From the cell containing the given text, extract its center point as [X, Y] coordinate. 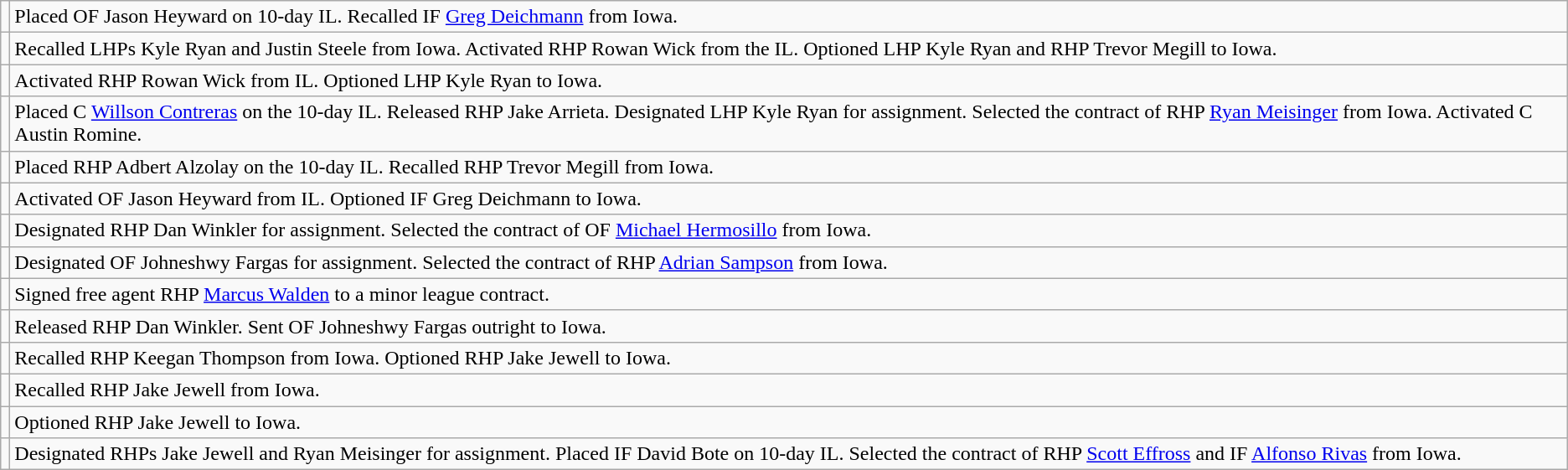
Optioned RHP Jake Jewell to Iowa. [789, 421]
Activated OF Jason Heyward from IL. Optioned IF Greg Deichmann to Iowa. [789, 199]
Signed free agent RHP Marcus Walden to a minor league contract. [789, 294]
Designated OF Johneshwy Fargas for assignment. Selected the contract of RHP Adrian Sampson from Iowa. [789, 262]
Recalled LHPs Kyle Ryan and Justin Steele from Iowa. Activated RHP Rowan Wick from the IL. Optioned LHP Kyle Ryan and RHP Trevor Megill to Iowa. [789, 49]
Placed OF Jason Heyward on 10-day IL. Recalled IF Greg Deichmann from Iowa. [789, 17]
Activated RHP Rowan Wick from IL. Optioned LHP Kyle Ryan to Iowa. [789, 80]
Designated RHP Dan Winkler for assignment. Selected the contract of OF Michael Hermosillo from Iowa. [789, 230]
Placed RHP Adbert Alzolay on the 10-day IL. Recalled RHP Trevor Megill from Iowa. [789, 167]
Released RHP Dan Winkler. Sent OF Johneshwy Fargas outright to Iowa. [789, 326]
Recalled RHP Jake Jewell from Iowa. [789, 390]
Recalled RHP Keegan Thompson from Iowa. Optioned RHP Jake Jewell to Iowa. [789, 358]
